Extract the (x, y) coordinate from the center of the cell holding the provided text.  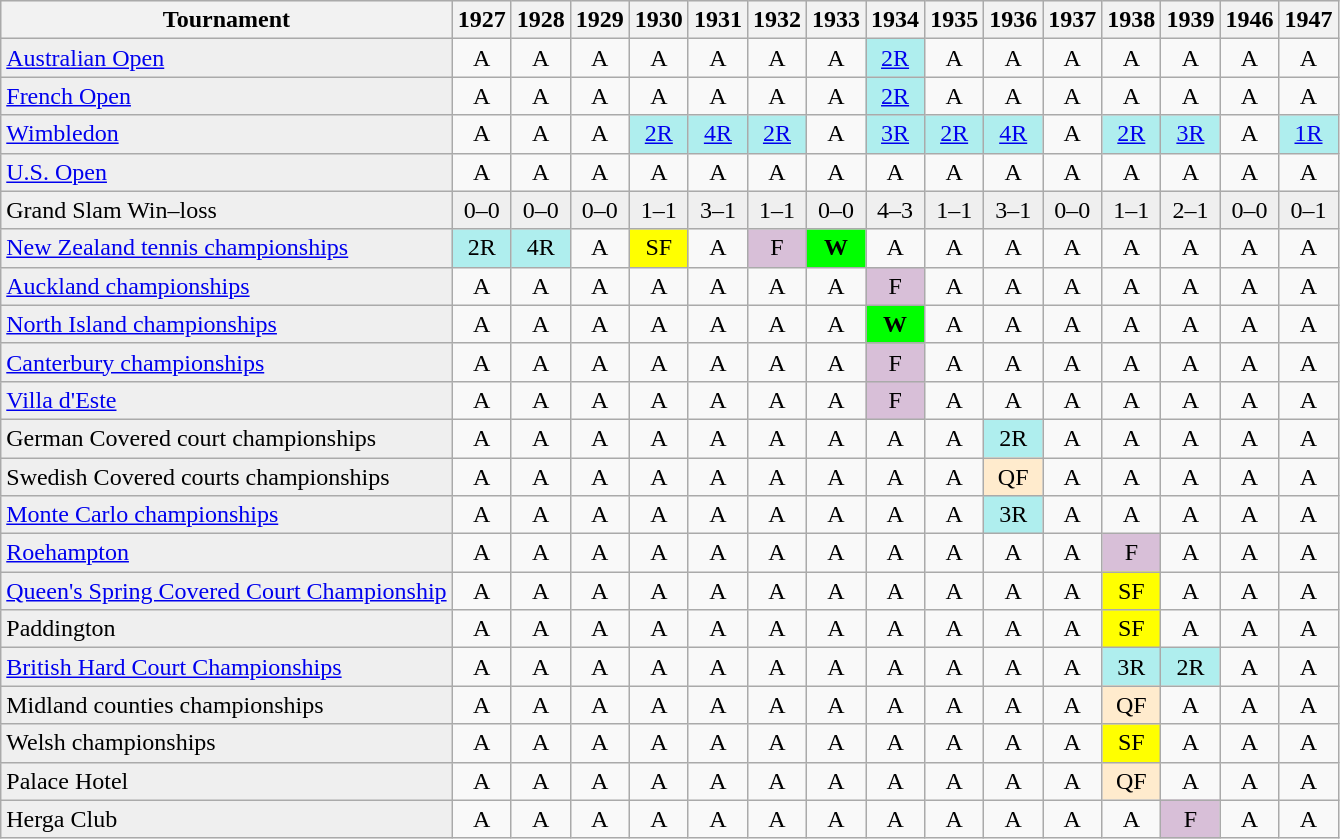
Auckland championships (226, 286)
Paddington (226, 629)
Wimbledon (226, 134)
U.S. Open (226, 172)
German Covered court championships (226, 438)
1930 (658, 20)
1933 (836, 20)
British Hard Court Championships (226, 667)
1932 (776, 20)
1927 (482, 20)
Swedish Covered courts championships (226, 477)
Grand Slam Win–loss (226, 210)
1937 (1072, 20)
Canterbury championships (226, 362)
1934 (896, 20)
1936 (1014, 20)
Villa d'Este (226, 400)
North Island championships (226, 324)
1935 (954, 20)
French Open (226, 96)
1947 (1308, 20)
Midland counties championships (226, 705)
1939 (1190, 20)
Monte Carlo championships (226, 515)
0–1 (1308, 210)
2–1 (1190, 210)
Herga Club (226, 819)
Tournament (226, 20)
1929 (600, 20)
1931 (718, 20)
Roehampton (226, 553)
Welsh championships (226, 743)
1R (1308, 134)
Queen's Spring Covered Court Championship (226, 591)
Palace Hotel (226, 781)
1946 (1250, 20)
4–3 (896, 210)
1928 (540, 20)
Australian Open (226, 58)
New Zealand tennis championships (226, 248)
1938 (1132, 20)
